For the text-containing cell, return its midpoint in [X, Y] coordinate format. 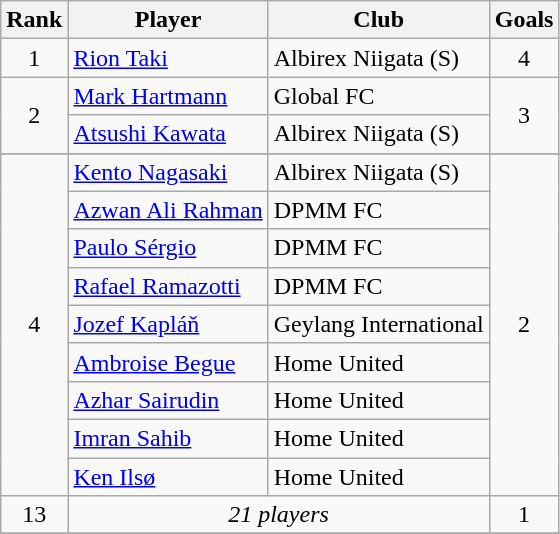
Kento Nagasaki [168, 172]
Paulo Sérgio [168, 248]
Jozef Kapláň [168, 324]
3 [524, 115]
21 players [278, 515]
Azhar Sairudin [168, 400]
Imran Sahib [168, 438]
Goals [524, 20]
Ambroise Begue [168, 362]
Club [378, 20]
13 [34, 515]
Rion Taki [168, 58]
Atsushi Kawata [168, 134]
Mark Hartmann [168, 96]
Global FC [378, 96]
Rafael Ramazotti [168, 286]
Ken Ilsø [168, 477]
Player [168, 20]
Azwan Ali Rahman [168, 210]
Rank [34, 20]
Geylang International [378, 324]
